Return the [x, y] coordinate for the center point of the cell that contains the specified text.  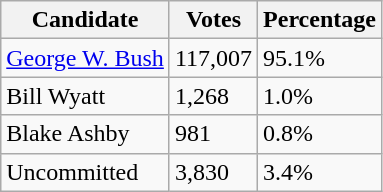
Uncommitted [86, 172]
Candidate [86, 20]
3.4% [320, 172]
1,268 [213, 96]
117,007 [213, 58]
George W. Bush [86, 58]
Bill Wyatt [86, 96]
0.8% [320, 134]
Percentage [320, 20]
3,830 [213, 172]
Blake Ashby [86, 134]
95.1% [320, 58]
981 [213, 134]
Votes [213, 20]
1.0% [320, 96]
